Return [X, Y] of the center of cell containing provided text 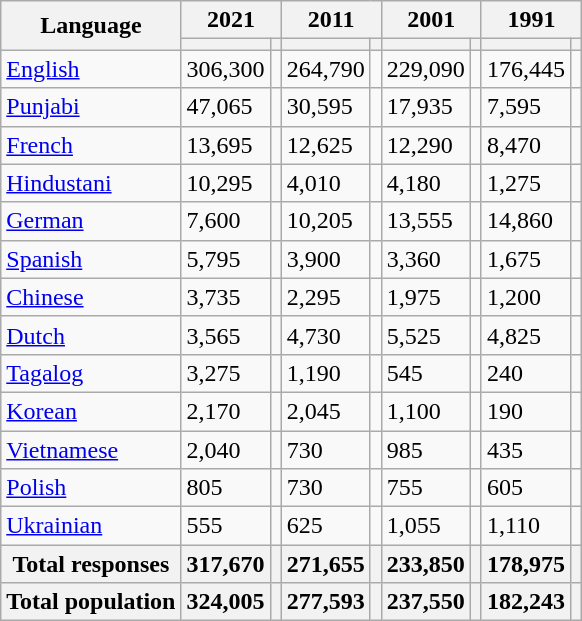
13,555 [426, 221]
Ukrainian [91, 526]
605 [526, 488]
Polish [91, 488]
4,825 [526, 335]
13,695 [226, 145]
545 [426, 373]
229,090 [426, 69]
805 [226, 488]
1,190 [326, 373]
12,290 [426, 145]
German [91, 221]
8,470 [526, 145]
176,445 [526, 69]
277,593 [326, 602]
12,625 [326, 145]
985 [426, 449]
3,900 [326, 259]
435 [526, 449]
English [91, 69]
30,595 [326, 107]
Hindustani [91, 183]
Total population [91, 602]
233,850 [426, 564]
1,110 [526, 526]
47,065 [226, 107]
2,295 [326, 297]
1,055 [426, 526]
Language [91, 26]
Spanish [91, 259]
755 [426, 488]
3,275 [226, 373]
2,170 [226, 411]
317,670 [226, 564]
4,730 [326, 335]
7,595 [526, 107]
10,205 [326, 221]
French [91, 145]
Dutch [91, 335]
2021 [231, 20]
1,675 [526, 259]
324,005 [226, 602]
240 [526, 373]
2,040 [226, 449]
Punjabi [91, 107]
271,655 [326, 564]
237,550 [426, 602]
625 [326, 526]
Tagalog [91, 373]
3,565 [226, 335]
1,200 [526, 297]
7,600 [226, 221]
5,795 [226, 259]
3,735 [226, 297]
190 [526, 411]
2011 [331, 20]
Korean [91, 411]
306,300 [226, 69]
2001 [431, 20]
2,045 [326, 411]
Vietnamese [91, 449]
14,860 [526, 221]
1,100 [426, 411]
4,010 [326, 183]
4,180 [426, 183]
17,935 [426, 107]
5,525 [426, 335]
Chinese [91, 297]
1,975 [426, 297]
3,360 [426, 259]
182,243 [526, 602]
1,275 [526, 183]
10,295 [226, 183]
1991 [531, 20]
178,975 [526, 564]
555 [226, 526]
264,790 [326, 69]
Total responses [91, 564]
